Provide the [X, Y] coordinate of the cell's center where the given text is located.  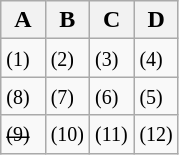
(10) [67, 134]
(11) [112, 134]
(8) [23, 96]
B [67, 20]
(9) [23, 134]
(2) [67, 58]
(12) [156, 134]
(4) [156, 58]
(5) [156, 96]
(6) [112, 96]
A [23, 20]
(7) [67, 96]
C [112, 20]
(1) [23, 58]
D [156, 20]
(3) [112, 58]
